Capture the cell that displays the provided text and extract its (X, Y) central coordinate. 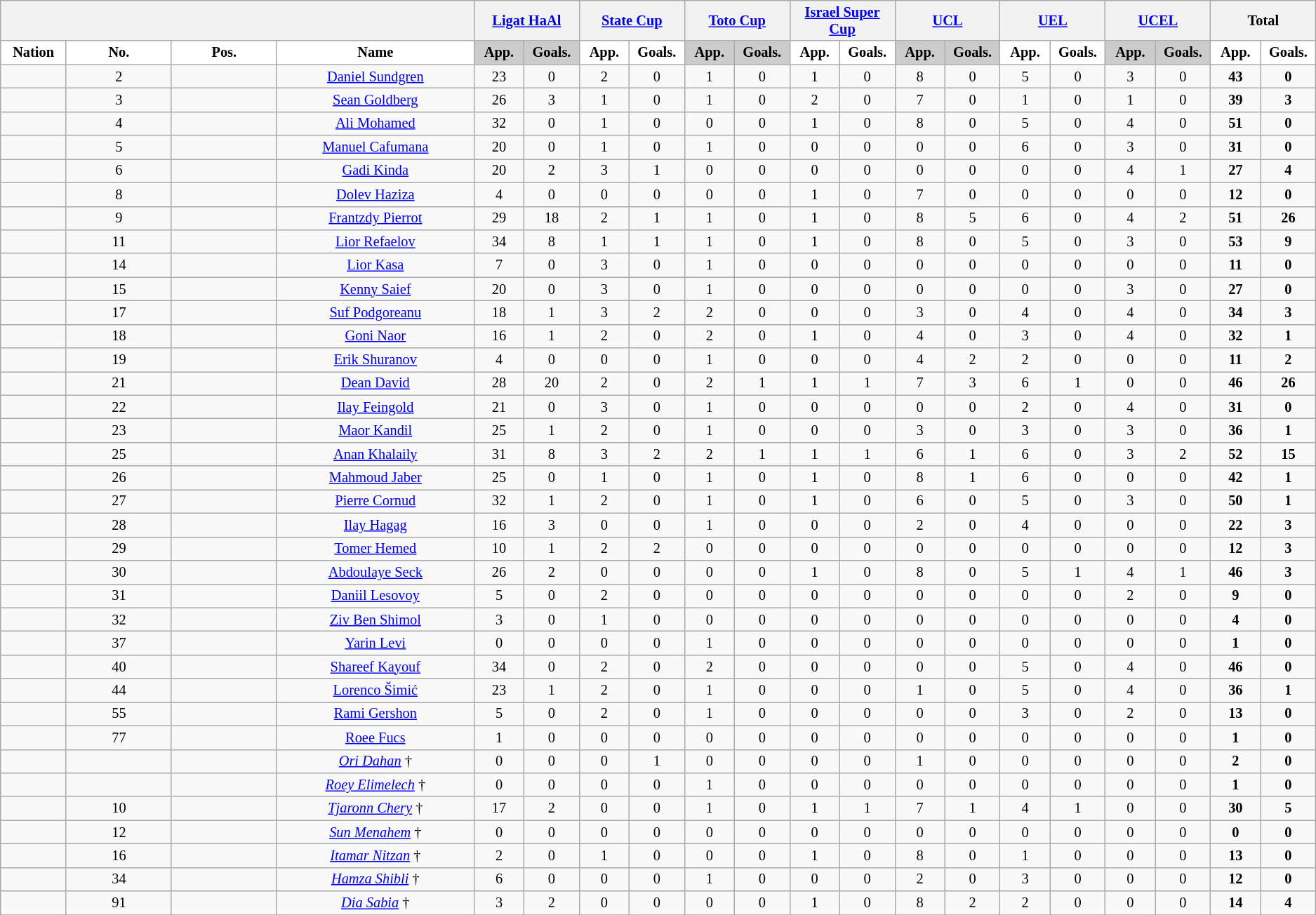
Lior Refaelov (375, 241)
Lorenco Šimić (375, 690)
Tjaronn Chery † (375, 808)
Anan Khalaily (375, 454)
Pos. (224, 53)
39 (1235, 100)
UEL (1053, 20)
UCL (948, 20)
Itamar Nitzan † (375, 855)
91 (119, 903)
77 (119, 737)
Ligat HaAl (526, 20)
Yarin Levi (375, 643)
Nation (34, 53)
Total (1263, 20)
Dean David (375, 383)
19 (119, 360)
Manuel Cafumana (375, 147)
Ilay Hagag (375, 525)
52 (1235, 454)
Sun Menahem † (375, 832)
Name (375, 53)
State Cup (632, 20)
Pierre Cornud (375, 501)
Daniel Sundgren (375, 76)
42 (1235, 478)
Ali Mohamed (375, 123)
55 (119, 714)
Lior Kasa (375, 265)
Hamza Shibli † (375, 879)
Frantzdy Pierrot (375, 218)
Dia Sabia † (375, 903)
No. (119, 53)
43 (1235, 76)
Dolev Haziza (375, 194)
Mahmoud Jaber (375, 478)
Suf Podgoreanu (375, 312)
Maor Kandil (375, 430)
Daniil Lesovoy (375, 596)
Goni Naor (375, 336)
Kenny Saief (375, 289)
Shareef Kayouf (375, 667)
40 (119, 667)
Toto Cup (737, 20)
Gadi Kinda (375, 171)
Roee Fucs (375, 737)
Ori Dahan † (375, 761)
Roey Elimelech † (375, 784)
Abdoulaye Seck (375, 572)
44 (119, 690)
Sean Goldberg (375, 100)
Ziv Ben Shimol (375, 620)
53 (1235, 241)
37 (119, 643)
Israel Super Cup (842, 20)
Erik Shuranov (375, 360)
50 (1235, 501)
UCEL (1158, 20)
Ilay Feingold (375, 407)
Tomer Hemed (375, 549)
Rami Gershon (375, 714)
